Search for the cell housing the specified text and yield its (X, Y) center coordinate. 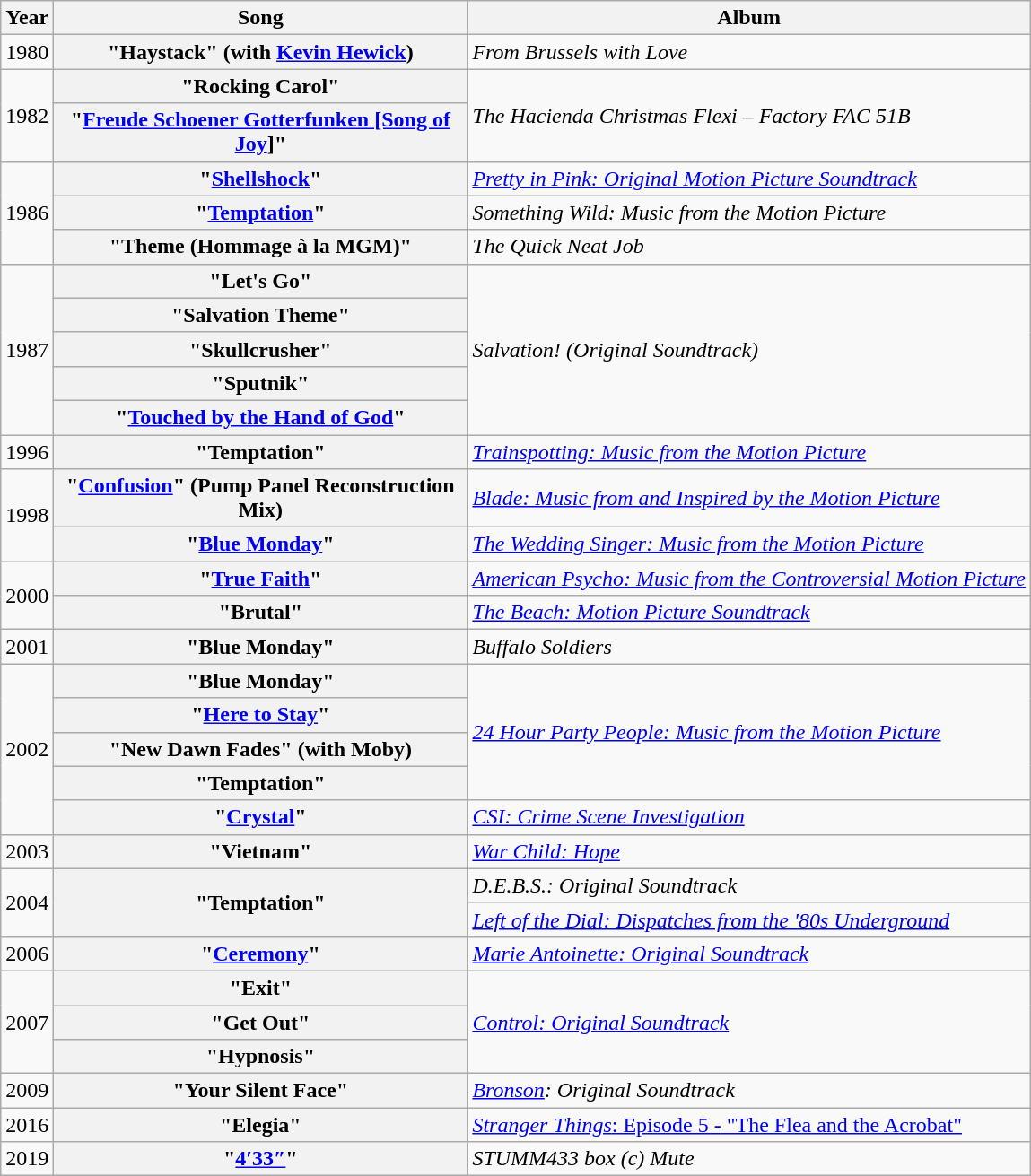
The Hacienda Christmas Flexi – Factory FAC 51B (749, 115)
"New Dawn Fades" (with Moby) (260, 749)
The Quick Neat Job (749, 247)
Salvation! (Original Soundtrack) (749, 349)
STUMM433 box (c) Mute (749, 1159)
"Confusion" (Pump Panel Reconstruction Mix) (260, 499)
Control: Original Soundtrack (749, 1022)
"Freude Schoener Gotterfunken [Song of Joy]" (260, 133)
2009 (27, 1091)
2016 (27, 1125)
"Let's Go" (260, 281)
1980 (27, 52)
2006 (27, 954)
"Rocking Carol" (260, 86)
2002 (27, 749)
2007 (27, 1022)
"Skullcrusher" (260, 349)
"4′33″" (260, 1159)
Something Wild: Music from the Motion Picture (749, 213)
From Brussels with Love (749, 52)
"True Faith" (260, 579)
Bronson: Original Soundtrack (749, 1091)
2001 (27, 647)
24 Hour Party People: Music from the Motion Picture (749, 732)
1996 (27, 451)
American Psycho: Music from the Controversial Motion Picture (749, 579)
2004 (27, 902)
1986 (27, 213)
"Exit" (260, 988)
The Beach: Motion Picture Soundtrack (749, 613)
Song (260, 18)
"Touched by the Hand of God" (260, 417)
"Hypnosis" (260, 1057)
Blade: Music from and Inspired by the Motion Picture (749, 499)
2003 (27, 851)
1987 (27, 349)
War Child: Hope (749, 851)
Album (749, 18)
D.E.B.S.: Original Soundtrack (749, 885)
The Wedding Singer: Music from the Motion Picture (749, 544)
"Shellshock" (260, 179)
"Sputnik" (260, 383)
2019 (27, 1159)
"Haystack" (with Kevin Hewick) (260, 52)
"Crystal" (260, 817)
CSI: Crime Scene Investigation (749, 817)
"Here to Stay" (260, 715)
Year (27, 18)
2000 (27, 596)
Trainspotting: Music from the Motion Picture (749, 451)
Left of the Dial: Dispatches from the '80s Underground (749, 919)
"Brutal" (260, 613)
1998 (27, 515)
1982 (27, 115)
"Ceremony" (260, 954)
"Salvation Theme" (260, 315)
Stranger Things: Episode 5 - "The Flea and the Acrobat" (749, 1125)
Pretty in Pink: Original Motion Picture Soundtrack (749, 179)
"Theme (Hommage à la MGM)" (260, 247)
Buffalo Soldiers (749, 647)
"Vietnam" (260, 851)
"Your Silent Face" (260, 1091)
"Elegia" (260, 1125)
Marie Antoinette: Original Soundtrack (749, 954)
"Get Out" (260, 1022)
